Pinpoint the cell where the given text exists, returning its [x, y] midpoint coordinate. 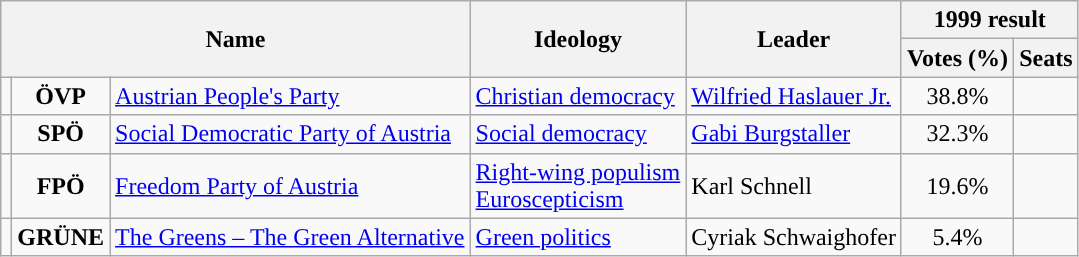
32.3% [957, 134]
Austrian People's Party [290, 96]
Ideology [578, 39]
ÖVP [61, 96]
Social Democratic Party of Austria [290, 134]
Christian democracy [578, 96]
1999 result [990, 20]
Wilfried Haslauer Jr. [794, 96]
Votes (%) [957, 58]
38.8% [957, 96]
Name [236, 39]
Karl Schnell [794, 186]
Green politics [578, 237]
5.4% [957, 237]
Cyriak Schwaighofer [794, 237]
FPÖ [61, 186]
GRÜNE [61, 237]
Freedom Party of Austria [290, 186]
Leader [794, 39]
The Greens – The Green Alternative [290, 237]
Seats [1046, 58]
Social democracy [578, 134]
Right-wing populismEuroscepticism [578, 186]
Gabi Burgstaller [794, 134]
19.6% [957, 186]
SPÖ [61, 134]
